Output the (x, y) coordinate of the center of the cell containing the given text.  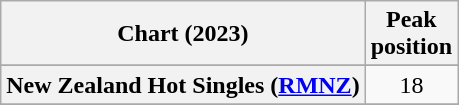
New Zealand Hot Singles (RMNZ) (183, 85)
Peakposition (411, 34)
18 (411, 85)
Chart (2023) (183, 34)
